Scan for the cell matching the given text and deliver its (X, Y) coordinate at center. 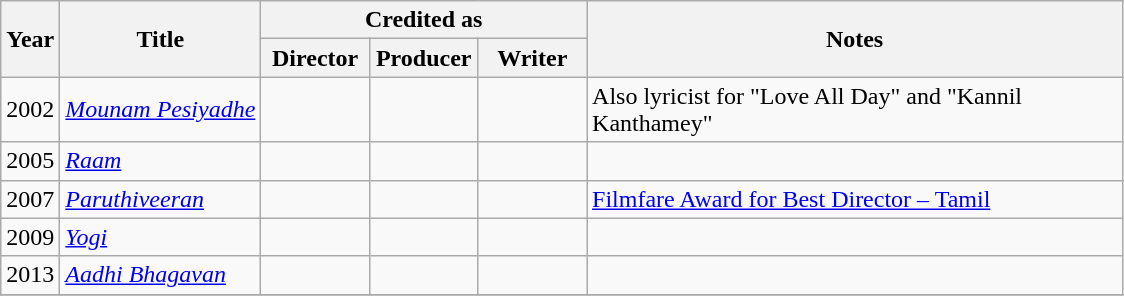
Title (160, 39)
Mounam Pesiyadhe (160, 110)
Yogi (160, 237)
2009 (30, 237)
Raam (160, 161)
Paruthiveeran (160, 199)
Year (30, 39)
Writer (532, 58)
2002 (30, 110)
Notes (855, 39)
Director (316, 58)
Credited as (424, 20)
Also lyricist for "Love All Day" and "Kannil Kanthamey" (855, 110)
2005 (30, 161)
2013 (30, 275)
2007 (30, 199)
Aadhi Bhagavan (160, 275)
Filmfare Award for Best Director – Tamil (855, 199)
Producer (424, 58)
